Extract the [x, y] coordinate from the center of the cell holding the provided text.  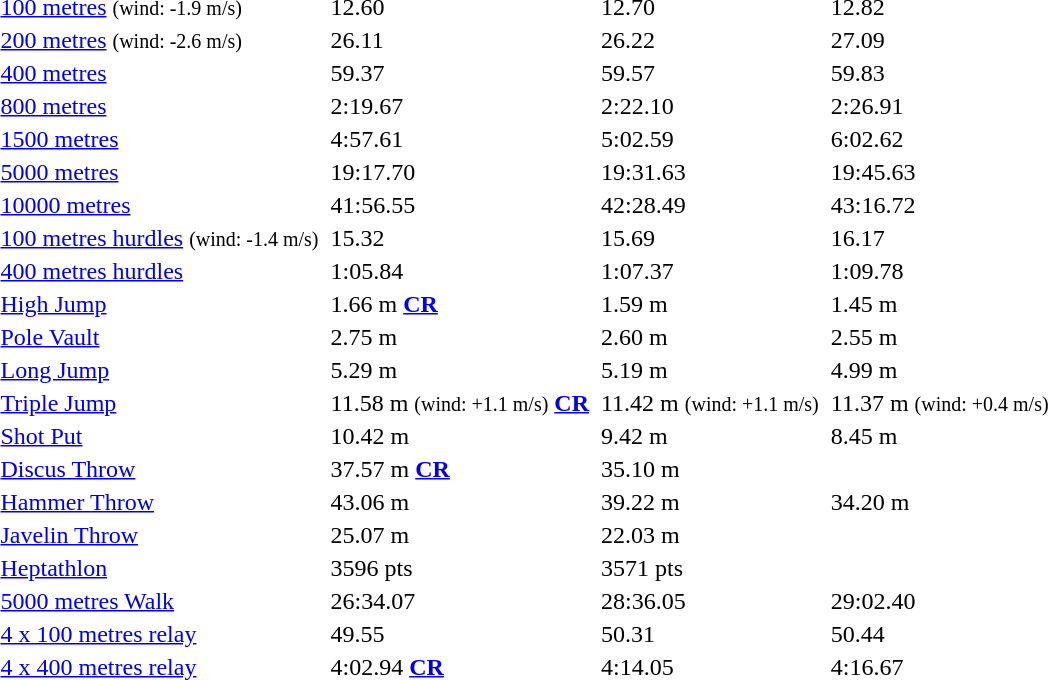
15.32 [460, 238]
9.42 m [710, 436]
42:28.49 [710, 205]
39.22 m [710, 502]
59.37 [460, 73]
41:56.55 [460, 205]
1:07.37 [710, 271]
4:57.61 [460, 139]
26.22 [710, 40]
50.31 [710, 634]
15.69 [710, 238]
2:19.67 [460, 106]
10.42 m [460, 436]
1.66 m CR [460, 304]
26.11 [460, 40]
19:31.63 [710, 172]
49.55 [460, 634]
37.57 m CR [460, 469]
43.06 m [460, 502]
5.19 m [710, 370]
2:22.10 [710, 106]
59.57 [710, 73]
19:17.70 [460, 172]
3571 pts [710, 568]
2.75 m [460, 337]
3596 pts [460, 568]
2.60 m [710, 337]
1:05.84 [460, 271]
5.29 m [460, 370]
25.07 m [460, 535]
5:02.59 [710, 139]
1.59 m [710, 304]
11.58 m (wind: +1.1 m/s) CR [460, 403]
28:36.05 [710, 601]
22.03 m [710, 535]
26:34.07 [460, 601]
11.42 m (wind: +1.1 m/s) [710, 403]
35.10 m [710, 469]
